Find where the given text appears and provide that cell's center as [x, y] coordinate. 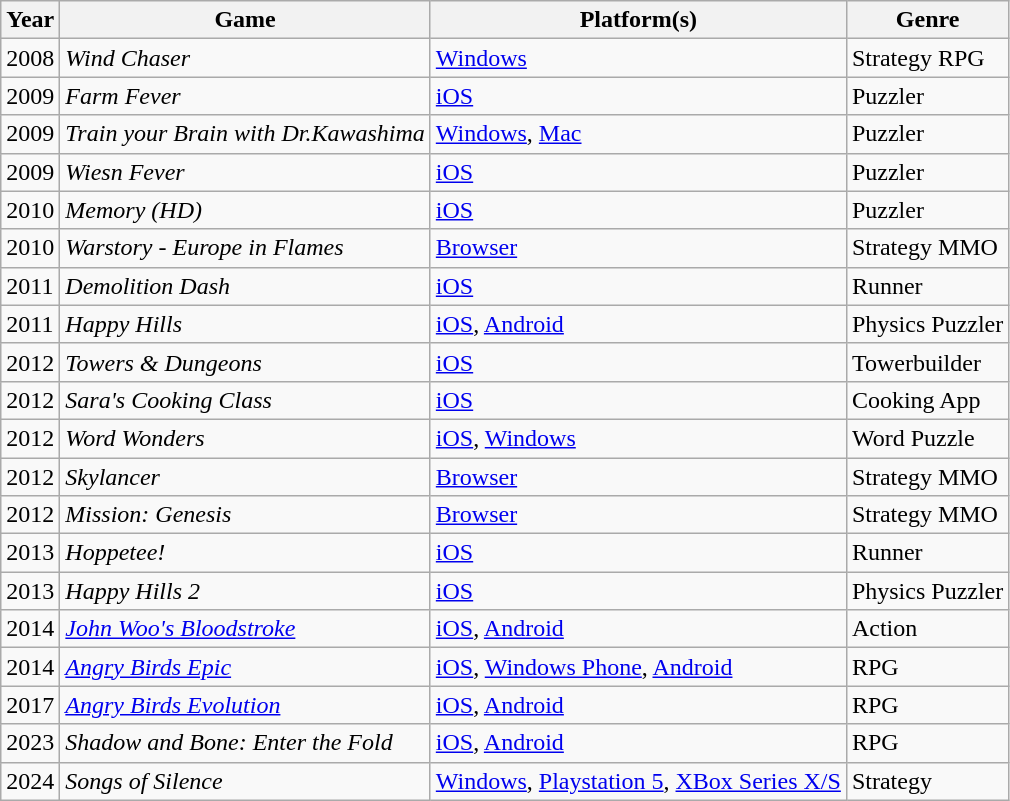
Genre [927, 20]
Shadow and Bone: Enter the Fold [245, 743]
Word Puzzle [927, 438]
Word Wonders [245, 438]
Skylancer [245, 477]
Year [30, 20]
Wiesn Fever [245, 172]
Happy Hills 2 [245, 591]
Farm Fever [245, 96]
Warstory - Europe in Flames [245, 248]
iOS, Windows Phone, Android [638, 667]
Cooking App [927, 400]
Action [927, 629]
iOS, Windows [638, 438]
Windows [638, 58]
Hoppetee! [245, 553]
Platform(s) [638, 20]
Sara's Cooking Class [245, 400]
Windows, Playstation 5, XBox Series X/S [638, 781]
Demolition Dash [245, 286]
2023 [30, 743]
Towers & Dungeons [245, 362]
Strategy RPG [927, 58]
Angry Birds Evolution [245, 705]
Towerbuilder [927, 362]
John Woo's Bloodstroke [245, 629]
2017 [30, 705]
2024 [30, 781]
Happy Hills [245, 324]
Memory (HD) [245, 210]
Windows, Mac [638, 134]
Game [245, 20]
Angry Birds Epic [245, 667]
Songs of Silence [245, 781]
2008 [30, 58]
Strategy [927, 781]
Mission: Genesis [245, 515]
Train your Brain with Dr.Kawashima [245, 134]
Wind Chaser [245, 58]
